Output the [x, y] coordinate of the center of the cell containing the given text.  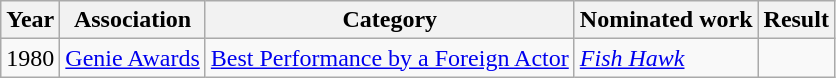
Nominated work [666, 20]
Year [30, 20]
Fish Hawk [666, 58]
Result [796, 20]
Genie Awards [133, 58]
Category [390, 20]
Best Performance by a Foreign Actor [390, 58]
Association [133, 20]
1980 [30, 58]
